Extract the [X, Y] coordinate from the center of the cell holding the provided text.  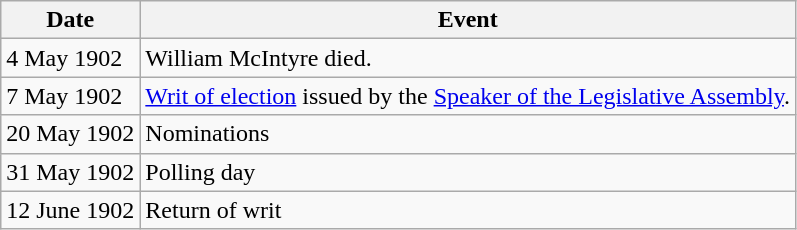
Polling day [468, 172]
Nominations [468, 134]
20 May 1902 [70, 134]
31 May 1902 [70, 172]
William McIntyre died. [468, 58]
Writ of election issued by the Speaker of the Legislative Assembly. [468, 96]
12 June 1902 [70, 210]
7 May 1902 [70, 96]
4 May 1902 [70, 58]
Return of writ [468, 210]
Date [70, 20]
Event [468, 20]
